Extract the [x, y] coordinate from the center of the cell holding the provided text.  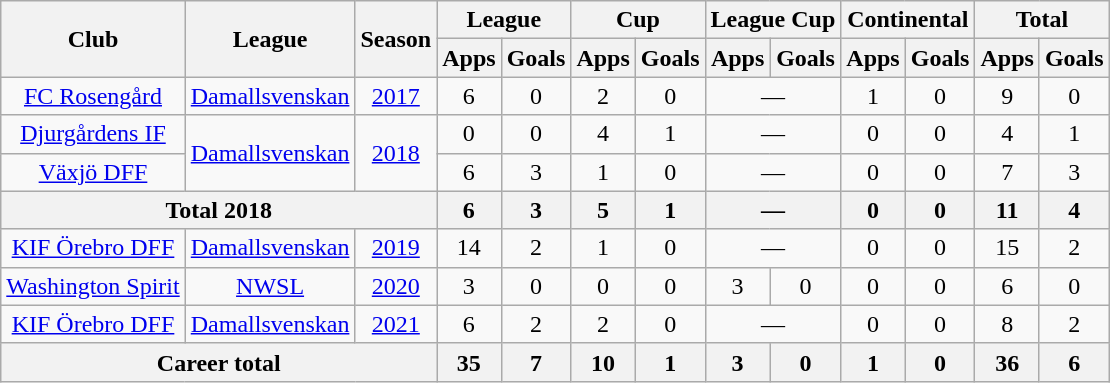
2018 [396, 153]
9 [1007, 96]
Växjö DFF [93, 172]
2020 [396, 286]
League Cup [773, 20]
5 [603, 210]
2017 [396, 96]
Total 2018 [219, 210]
Total [1042, 20]
2019 [396, 248]
15 [1007, 248]
Career total [219, 362]
36 [1007, 362]
NWSL [270, 286]
Club [93, 39]
11 [1007, 210]
8 [1007, 324]
FC Rosengård [93, 96]
Continental [908, 20]
10 [603, 362]
Washington Spirit [93, 286]
Season [396, 39]
35 [469, 362]
Djurgårdens IF [93, 134]
2021 [396, 324]
Cup [638, 20]
14 [469, 248]
